From the cell containing the given text, extract its center point as [x, y] coordinate. 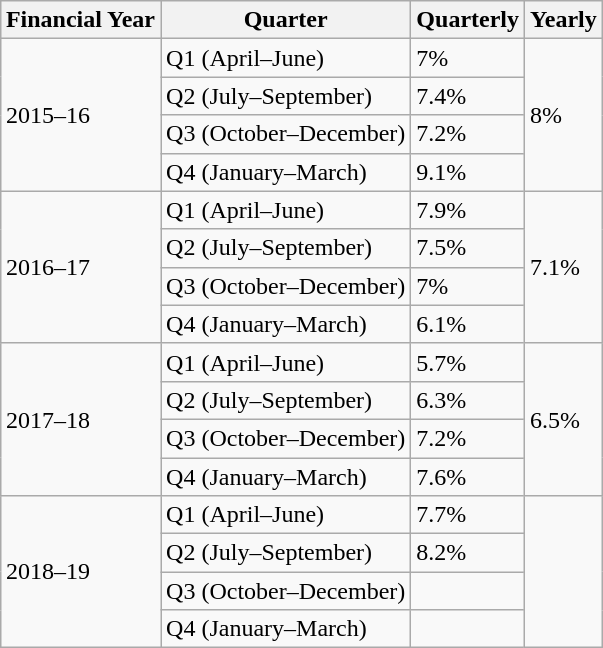
2017–18 [80, 419]
2016–17 [80, 267]
7.1% [564, 267]
6.3% [468, 400]
2018–19 [80, 572]
9.1% [468, 172]
Quarter [286, 20]
5.7% [468, 362]
Yearly [564, 20]
Financial Year [80, 20]
7.7% [468, 515]
2015–16 [80, 115]
8.2% [468, 553]
6.5% [564, 419]
8% [564, 115]
7.4% [468, 96]
6.1% [468, 324]
7.5% [468, 248]
7.6% [468, 477]
7.9% [468, 210]
Quarterly [468, 20]
